Scan for the cell matching the given text and deliver its (X, Y) coordinate at center. 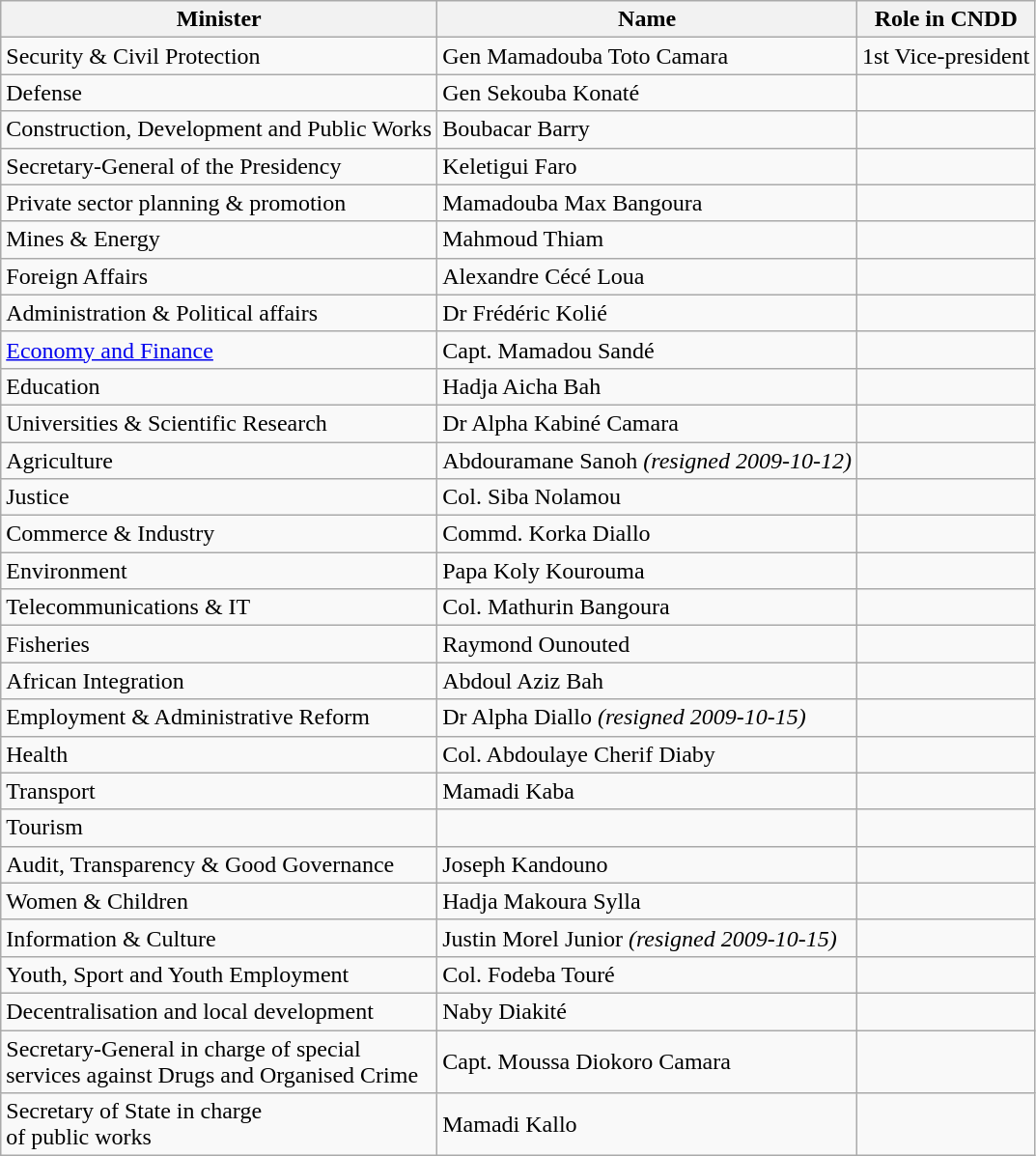
Hadja Makoura Sylla (647, 901)
Secretary-General in charge of special services against Drugs and Organised Crime (219, 1060)
Agriculture (219, 461)
1st Vice-president (945, 56)
Naby Diakité (647, 1011)
Secretary-General of the Presidency (219, 166)
Decentralisation and local development (219, 1011)
Environment (219, 571)
Boubacar Barry (647, 129)
Joseph Kandouno (647, 864)
Dr Frédéric Kolié (647, 313)
Commd. Korka Diallo (647, 534)
Mamadi Kaba (647, 791)
Justin Morel Junior (resigned 2009-10-15) (647, 938)
Private sector planning & promotion (219, 203)
Administration & Political affairs (219, 313)
Dr Alpha Diallo (resigned 2009-10-15) (647, 718)
Telecommunications & IT (219, 607)
Employment & Administrative Reform (219, 718)
Col. Fodeba Touré (647, 974)
Economy and Finance (219, 350)
Transport (219, 791)
Col. Mathurin Bangoura (647, 607)
Mahmoud Thiam (647, 240)
Keletigui Faro (647, 166)
Gen Mamadouba Toto Camara (647, 56)
Role in CNDD (945, 19)
Commerce & Industry (219, 534)
Fisheries (219, 644)
Abdoul Aziz Bah (647, 681)
Mamadouba Max Bangoura (647, 203)
Name (647, 19)
Tourism (219, 828)
Papa Koly Kourouma (647, 571)
Mines & Energy (219, 240)
Alexandre Cécé Loua (647, 276)
Capt. Moussa Diokoro Camara (647, 1060)
Audit, Transparency & Good Governance (219, 864)
Youth, Sport and Youth Employment (219, 974)
Mamadi Kallo (647, 1124)
Education (219, 386)
Col. Siba Nolamou (647, 497)
Construction, Development and Public Works (219, 129)
Raymond Ounouted (647, 644)
Defense (219, 93)
Health (219, 754)
Minister (219, 19)
Dr Alpha Kabiné Camara (647, 423)
Secretary of State in charge of public works (219, 1124)
African Integration (219, 681)
Information & Culture (219, 938)
Col. Abdoulaye Cherif Diaby (647, 754)
Gen Sekouba Konaté (647, 93)
Universities & Scientific Research (219, 423)
Foreign Affairs (219, 276)
Women & Children (219, 901)
Justice (219, 497)
Capt. Mamadou Sandé (647, 350)
Security & Civil Protection (219, 56)
Abdouramane Sanoh (resigned 2009-10-12) (647, 461)
Hadja Aicha Bah (647, 386)
